Provide the [x, y] coordinate of the cell's center where the given text is located.  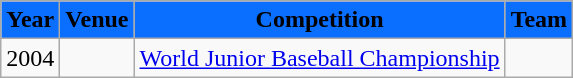
2004 [30, 58]
Competition [320, 20]
World Junior Baseball Championship [320, 58]
Year [30, 20]
Venue [97, 20]
Team [539, 20]
